Determine the [X, Y] coordinate at the center of the cell enclosing the given text.  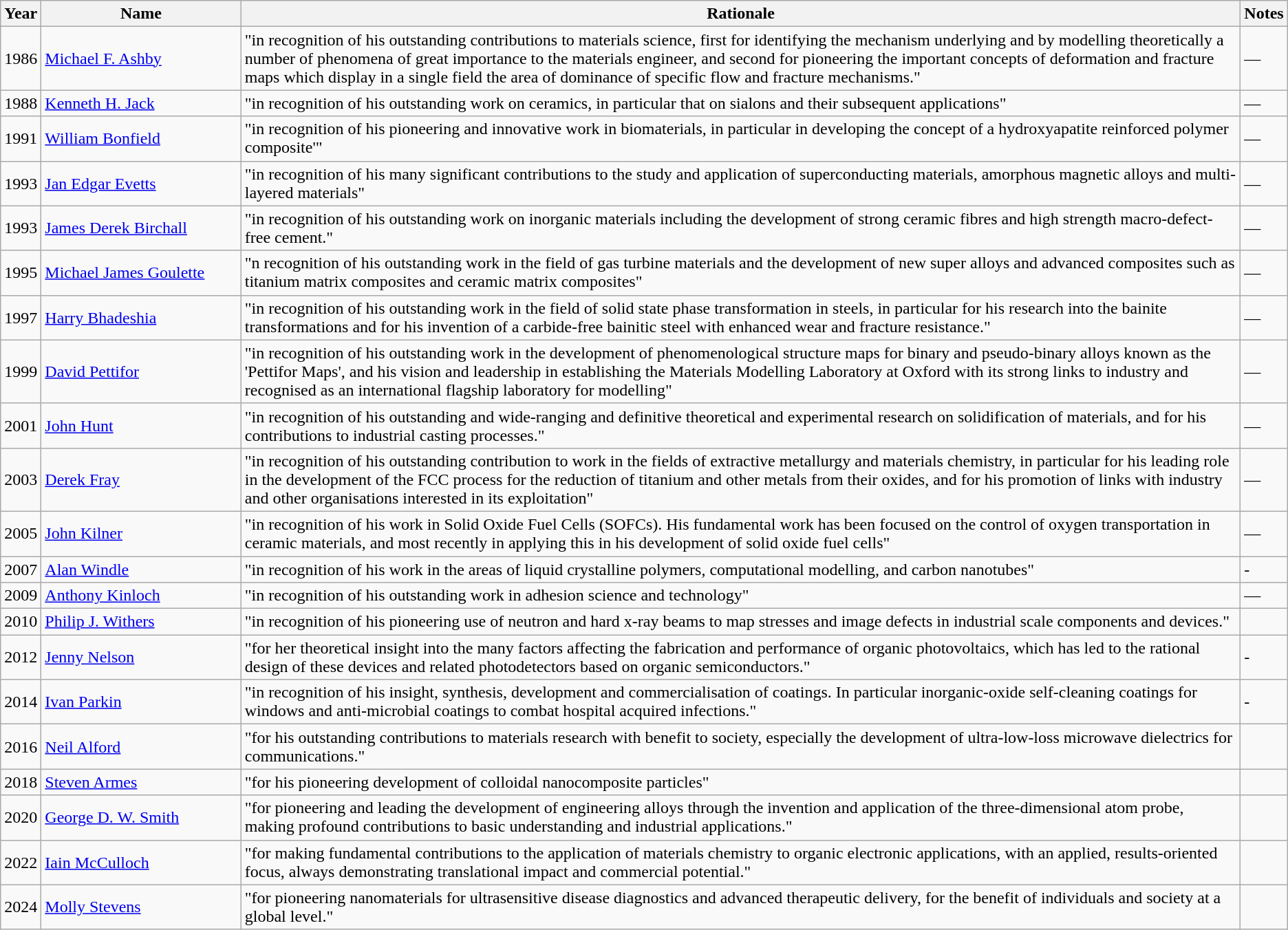
"in recognition of his work in the areas of liquid crystalline polymers, computational modelling, and carbon nanotubes" [740, 569]
2010 [21, 622]
2018 [21, 782]
1999 [21, 371]
Name [141, 14]
1991 [21, 139]
Rationale [740, 14]
Iain McCulloch [141, 863]
1997 [21, 318]
Jan Edgar Evetts [141, 183]
2005 [21, 534]
Notes [1264, 14]
Neil Alford [141, 747]
2020 [21, 817]
"in recognition of his pioneering use of neutron and hard x-ray beams to map stresses and image defects in industrial scale components and devices." [740, 622]
1995 [21, 272]
Derek Fray [141, 479]
"for his pioneering development of colloidal nanocomposite particles" [740, 782]
1986 [21, 58]
William Bonfield [141, 139]
Molly Stevens [141, 907]
Year [21, 14]
John Hunt [141, 425]
2022 [21, 863]
David Pettifor [141, 371]
Jenny Nelson [141, 658]
2001 [21, 425]
James Derek Birchall [141, 228]
2016 [21, 747]
2024 [21, 907]
2007 [21, 569]
2009 [21, 596]
Alan Windle [141, 569]
"in recognition of his outstanding work in adhesion science and technology" [740, 596]
Michael James Goulette [141, 272]
Ivan Parkin [141, 702]
Anthony Kinloch [141, 596]
George D. W. Smith [141, 817]
1988 [21, 103]
Michael F. Ashby [141, 58]
2012 [21, 658]
"in recognition of his outstanding work on ceramics, in particular that on sialons and their subsequent applications" [740, 103]
2014 [21, 702]
Harry Bhadeshia [141, 318]
Steven Armes [141, 782]
Philip J. Withers [141, 622]
Kenneth H. Jack [141, 103]
2003 [21, 479]
John Kilner [141, 534]
